From the cell containing the given text, extract its center point as [x, y] coordinate. 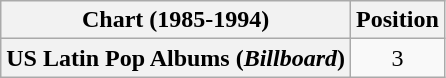
3 [398, 58]
Position [398, 20]
US Latin Pop Albums (Billboard) [176, 58]
Chart (1985-1994) [176, 20]
